Identify which cell holds the provided text, then report its [X, Y] central coordinate. 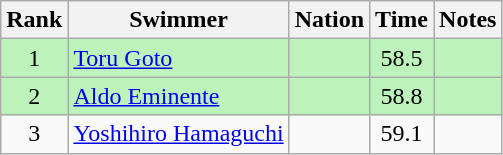
Notes [468, 20]
2 [34, 96]
Toru Goto [178, 58]
1 [34, 58]
59.1 [402, 134]
Swimmer [178, 20]
58.8 [402, 96]
Nation [329, 20]
Rank [34, 20]
58.5 [402, 58]
3 [34, 134]
Aldo Eminente [178, 96]
Time [402, 20]
Yoshihiro Hamaguchi [178, 134]
